Search for the cell housing the specified text and yield its (x, y) center coordinate. 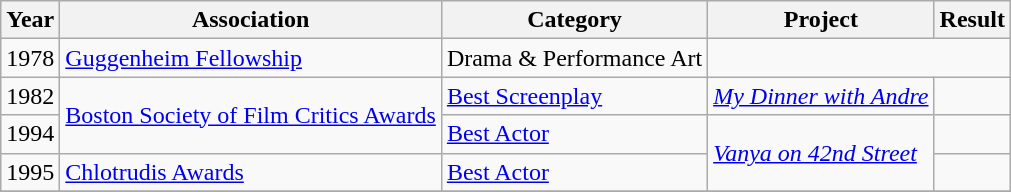
Guggenheim Fellowship (251, 58)
Chlotrudis Awards (251, 172)
Best Screenplay (574, 96)
Category (574, 20)
Year (30, 20)
Boston Society of Film Critics Awards (251, 115)
1994 (30, 134)
Association (251, 20)
1978 (30, 58)
1982 (30, 96)
1995 (30, 172)
Drama & Performance Art (574, 58)
Result (972, 20)
Vanya on 42nd Street (821, 153)
My Dinner with Andre (821, 96)
Project (821, 20)
